Determine the (X, Y) coordinate at the center of the cell enclosing the given text.  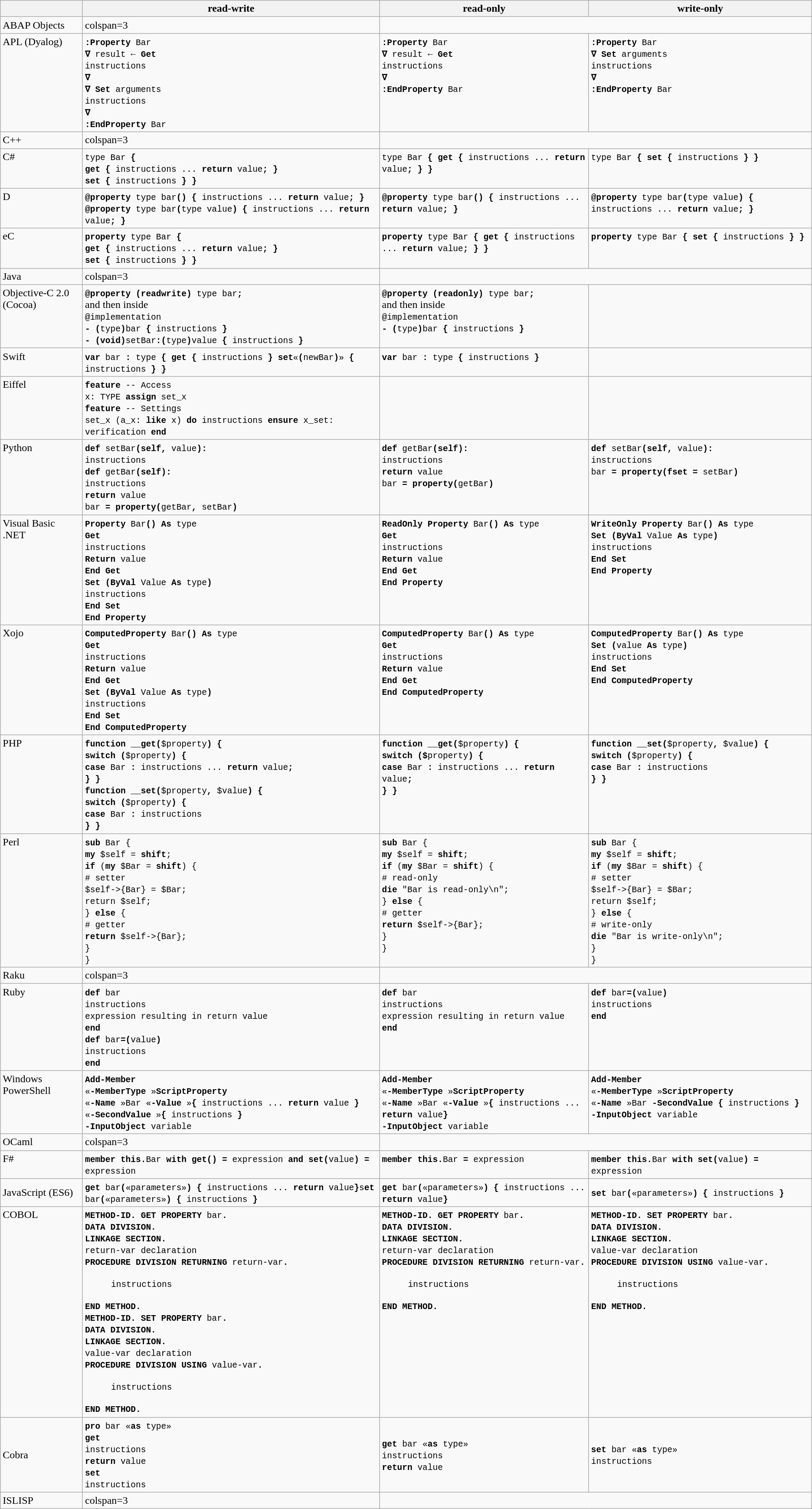
ComputedProperty Bar() As typeGetinstructionsReturn valueEnd GetSet (ByVal Value As type)instructionsEnd SetEnd ComputedProperty (231, 680)
@property (readonly) type bar; and then inside @implementation - (type)bar { instructions } (484, 316)
member this.Bar with get() = expression and set(value) = expression (231, 1164)
APL (Dyalog) (42, 82)
Java (42, 276)
property type Bar { get { instructions ... return value; } } (484, 248)
get bar(«parameters») { instructions ... return value} (484, 1193)
Objective-C 2.0 (Cocoa) (42, 316)
set bar(«parameters») { instructions } (700, 1193)
feature -- Access x: TYPE assign set_x feature -- Settings set_x (a_x: like x) do instructions ensure x_set: verification end (231, 408)
Property Bar() As typeGetinstructionsReturn valueEnd GetSet (ByVal Value As type)instructionsEnd SetEnd Property (231, 570)
:Property Bar∇ result ← Getinstructions∇∇ Set argumentsinstructions∇:EndProperty Bar (231, 82)
var bar : type { instructions } (484, 362)
type Bar { set { instructions } } (700, 168)
var bar : type { get { instructions } set«(newBar)» { instructions } } (231, 362)
sub Bar { my $self = shift; if (my $Bar = shift) { # setter $self->{Bar} = $Bar; return $self; } else { # getter return $self->{Bar}; }} (231, 900)
ComputedProperty Bar() As typeSet (value As type)instructionsEnd SetEnd ComputedProperty (700, 680)
def setBar(self, value): instructionsdef getBar(self): instructions return valuebar = property(getBar, setBar) (231, 477)
type Bar { get { instructions ... return value; } } (484, 168)
sub Bar { my $self = shift; if (my $Bar = shift) { # setter $self->{Bar} = $Bar; return $self; } else { # write-only die "Bar is write-only\n"; }} (700, 900)
C++ (42, 140)
F# (42, 1164)
eC (42, 248)
pro bar «as type» get instructions return value set instructions (231, 1455)
sub Bar { my $self = shift; if (my $Bar = shift) { # read-only die "Bar is read-only\n"; } else { # getter return $self->{Bar}; }} (484, 900)
Xojo (42, 680)
Windows PowerShell (42, 1102)
:Property Bar∇ result ← Getinstructions∇:EndProperty Bar (484, 82)
read-write (231, 9)
Cobra (42, 1455)
METHOD-ID. SET PROPERTY bar.DATA DIVISION.LINKAGE SECTION.value-var declarationPROCEDURE DIVISION USING value-var.instructions END METHOD. (700, 1312)
:Property Bar∇ Set argumentsinstructions∇:EndProperty Bar (700, 82)
member this.Bar with set(value) = expression (700, 1164)
Visual Basic .NET (42, 570)
Add-Member «-MemberType »ScriptProperty «-Name »Bar «-Value »{ instructions ... return value} -InputObject variable (484, 1102)
ISLISP (42, 1500)
@property (readwrite) type bar; and then inside @implementation - (type)bar { instructions } - (void)setBar:(type)value { instructions } (231, 316)
property type Bar { set { instructions } } (700, 248)
Swift (42, 362)
write-only (700, 9)
Python (42, 477)
Add-Member «-MemberType »ScriptProperty «-Name »Bar -SecondValue { instructions } -InputObject variable (700, 1102)
OCaml (42, 1142)
ComputedProperty Bar() As typeGetinstructionsReturn valueEnd GetEnd ComputedProperty (484, 680)
Perl (42, 900)
def setBar(self, value): instructionsbar = property(fset = setBar) (700, 477)
WriteOnly Property Bar() As typeSet (ByVal Value As type)instructionsEnd SetEnd Property (700, 570)
Raku (42, 975)
COBOL (42, 1312)
member this.Bar = expression (484, 1164)
def bar instructions expression resulting in return value end (484, 1027)
PHP (42, 784)
JavaScript (ES6) (42, 1193)
ABAP Objects (42, 25)
C# (42, 168)
D (42, 208)
ReadOnly Property Bar() As typeGetinstructionsReturn valueEnd GetEnd Property (484, 570)
@property type bar() { instructions ... return value; } @property type bar(type value) { instructions ... return value; } (231, 208)
property type Bar { get { instructions ... return value; } set { instructions } } (231, 248)
read-only (484, 9)
def getBar(self): instructions return valuebar = property(getBar) (484, 477)
function __set($property, $value) { switch ($property) { case Bar : instructions } } (700, 784)
get bar «as type» instructions return value (484, 1455)
METHOD-ID. GET PROPERTY bar.DATA DIVISION.LINKAGE SECTION.return-var declarationPROCEDURE DIVISION RETURNING return-var.instructions END METHOD. (484, 1312)
@property type bar() { instructions ... return value; } (484, 208)
type Bar { get { instructions ... return value; } set { instructions } } (231, 168)
Eiffel (42, 408)
set bar «as type» instructions (700, 1455)
Ruby (42, 1027)
function __get($property) { switch ($property) { case Bar : instructions ... return value; } } (484, 784)
Add-Member «-MemberType »ScriptProperty «-Name »Bar «-Value »{ instructions ... return value } «-SecondValue »{ instructions } -InputObject variable (231, 1102)
def bar instructions expression resulting in return value end def bar=(value) instructions end (231, 1027)
@property type bar(type value) { instructions ... return value; } (700, 208)
def bar=(value) instructions end (700, 1027)
get bar(«parameters») { instructions ... return value}set bar(«parameters») { instructions } (231, 1193)
